Search for the cell housing the specified text and yield its (x, y) center coordinate. 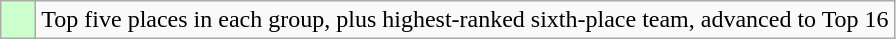
Top five places in each group, plus highest-ranked sixth-place team, advanced to Top 16 (465, 20)
